Output the [X, Y] coordinate of the center of the cell containing the given text.  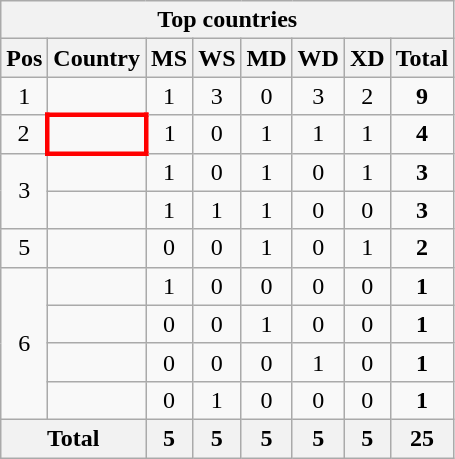
Pos [24, 58]
Top countries [228, 20]
XD [367, 58]
25 [422, 438]
4 [422, 134]
MD [266, 58]
Country [97, 58]
6 [24, 343]
WS [217, 58]
9 [422, 96]
WD [318, 58]
MS [170, 58]
